Find where the given text appears and provide that cell's center as [X, Y] coordinate. 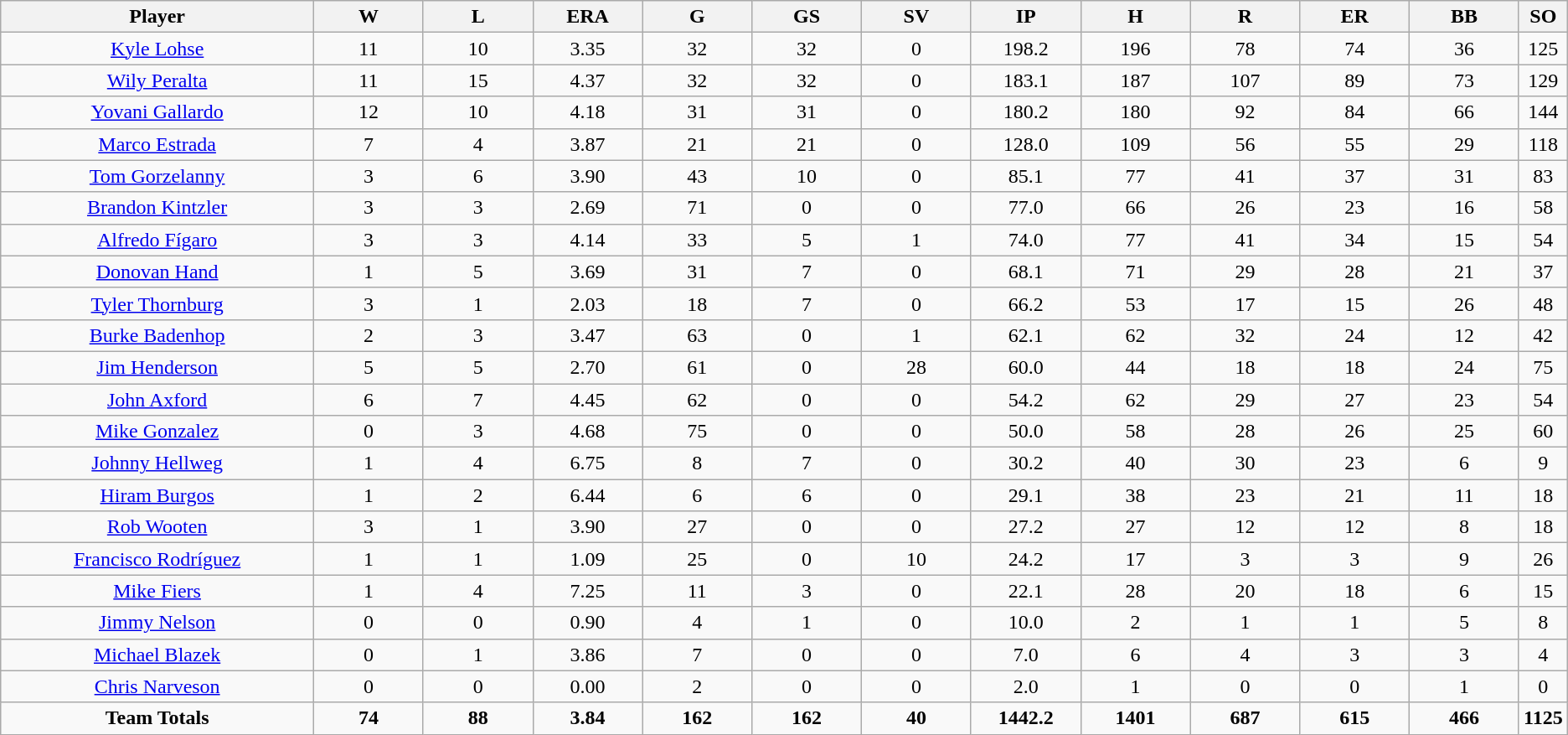
34 [1355, 240]
ERA [588, 17]
180.2 [1025, 112]
BB [1464, 17]
30 [1245, 463]
3.35 [588, 49]
24.2 [1025, 559]
33 [697, 240]
G [697, 17]
Tom Gorzelanny [157, 176]
4.37 [588, 80]
61 [697, 367]
3.87 [588, 144]
Alfredo Fígaro [157, 240]
85.1 [1025, 176]
John Axford [157, 400]
48 [1543, 303]
4.45 [588, 400]
107 [1245, 80]
22.1 [1025, 591]
GS [807, 17]
Donovan Hand [157, 272]
3.86 [588, 655]
Kyle Lohse [157, 49]
7.25 [588, 591]
27.2 [1025, 527]
10.0 [1025, 623]
196 [1136, 49]
73 [1464, 80]
198.2 [1025, 49]
53 [1136, 303]
SV [916, 17]
Mike Fiers [157, 591]
68.1 [1025, 272]
55 [1355, 144]
Player [157, 17]
IP [1025, 17]
60 [1543, 432]
2.70 [588, 367]
2.0 [1025, 686]
R [1245, 17]
L [477, 17]
6.44 [588, 495]
60.0 [1025, 367]
78 [1245, 49]
1125 [1543, 718]
Rob Wooten [157, 527]
Marco Estrada [157, 144]
29.1 [1025, 495]
Michael Blazek [157, 655]
50.0 [1025, 432]
Johnny Hellweg [157, 463]
Francisco Rodríguez [157, 559]
7.0 [1025, 655]
77.0 [1025, 208]
Mike Gonzalez [157, 432]
144 [1543, 112]
30.2 [1025, 463]
88 [477, 718]
43 [697, 176]
20 [1245, 591]
Team Totals [157, 718]
ER [1355, 17]
6.75 [588, 463]
84 [1355, 112]
4.68 [588, 432]
1401 [1136, 718]
0.90 [588, 623]
63 [697, 335]
Tyler Thornburg [157, 303]
36 [1464, 49]
44 [1136, 367]
83 [1543, 176]
Yovani Gallardo [157, 112]
3.84 [588, 718]
66.2 [1025, 303]
2.03 [588, 303]
466 [1464, 718]
2.69 [588, 208]
SO [1543, 17]
4.14 [588, 240]
125 [1543, 49]
0.00 [588, 686]
42 [1543, 335]
62.1 [1025, 335]
89 [1355, 80]
H [1136, 17]
118 [1543, 144]
1.09 [588, 559]
Jimmy Nelson [157, 623]
183.1 [1025, 80]
187 [1136, 80]
687 [1245, 718]
38 [1136, 495]
54.2 [1025, 400]
W [369, 17]
74.0 [1025, 240]
615 [1355, 718]
Chris Narveson [157, 686]
128.0 [1025, 144]
92 [1245, 112]
180 [1136, 112]
1442.2 [1025, 718]
Wily Peralta [157, 80]
4.18 [588, 112]
Brandon Kintzler [157, 208]
109 [1136, 144]
Hiram Burgos [157, 495]
16 [1464, 208]
129 [1543, 80]
Burke Badenhop [157, 335]
56 [1245, 144]
Jim Henderson [157, 367]
3.69 [588, 272]
3.47 [588, 335]
